From the cell containing the given text, extract its center point as (X, Y) coordinate. 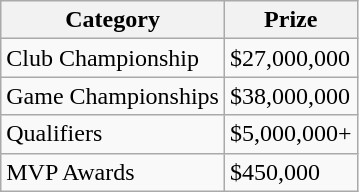
Club Championship (113, 58)
Game Championships (113, 96)
$38,000,000 (290, 96)
$450,000 (290, 172)
$5,000,000+ (290, 134)
Prize (290, 20)
Category (113, 20)
Qualifiers (113, 134)
MVP Awards (113, 172)
$27,000,000 (290, 58)
